Pinpoint the cell where the given text exists, returning its [X, Y] midpoint coordinate. 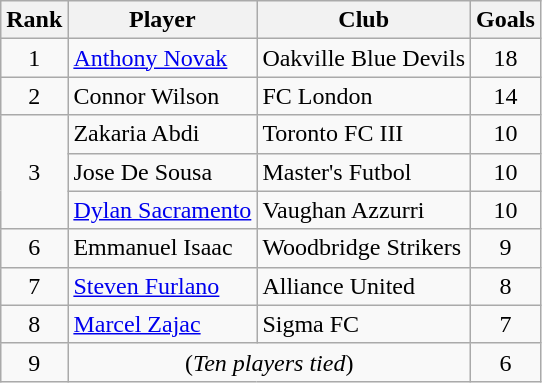
Woodbridge Strikers [364, 248]
Toronto FC III [364, 134]
Dylan Sacramento [162, 210]
Anthony Novak [162, 58]
Alliance United [364, 286]
Zakaria Abdi [162, 134]
Goals [506, 20]
Club [364, 20]
Rank [34, 20]
18 [506, 58]
Steven Furlano [162, 286]
FC London [364, 96]
Sigma FC [364, 324]
Master's Futbol [364, 172]
Player [162, 20]
(Ten players tied) [270, 362]
Oakville Blue Devils [364, 58]
Emmanuel Isaac [162, 248]
14 [506, 96]
1 [34, 58]
2 [34, 96]
Vaughan Azzurri [364, 210]
Connor Wilson [162, 96]
Marcel Zajac [162, 324]
Jose De Sousa [162, 172]
3 [34, 172]
